Identify which cell holds the provided text, then report its [X, Y] central coordinate. 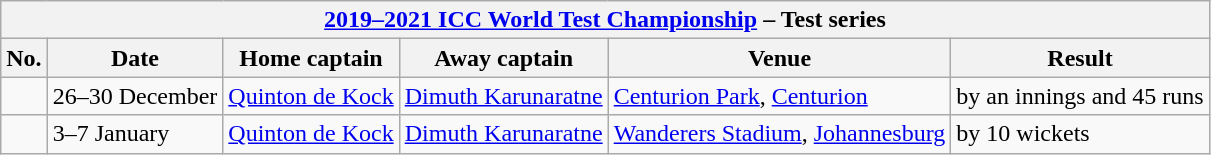
26–30 December [135, 96]
by an innings and 45 runs [1080, 96]
Result [1080, 58]
Wanderers Stadium, Johannesburg [780, 134]
Date [135, 58]
3–7 January [135, 134]
Centurion Park, Centurion [780, 96]
by 10 wickets [1080, 134]
Venue [780, 58]
Home captain [311, 58]
Away captain [504, 58]
2019–2021 ICC World Test Championship – Test series [605, 20]
No. [24, 58]
